Find where the given text appears and provide that cell's center as [x, y] coordinate. 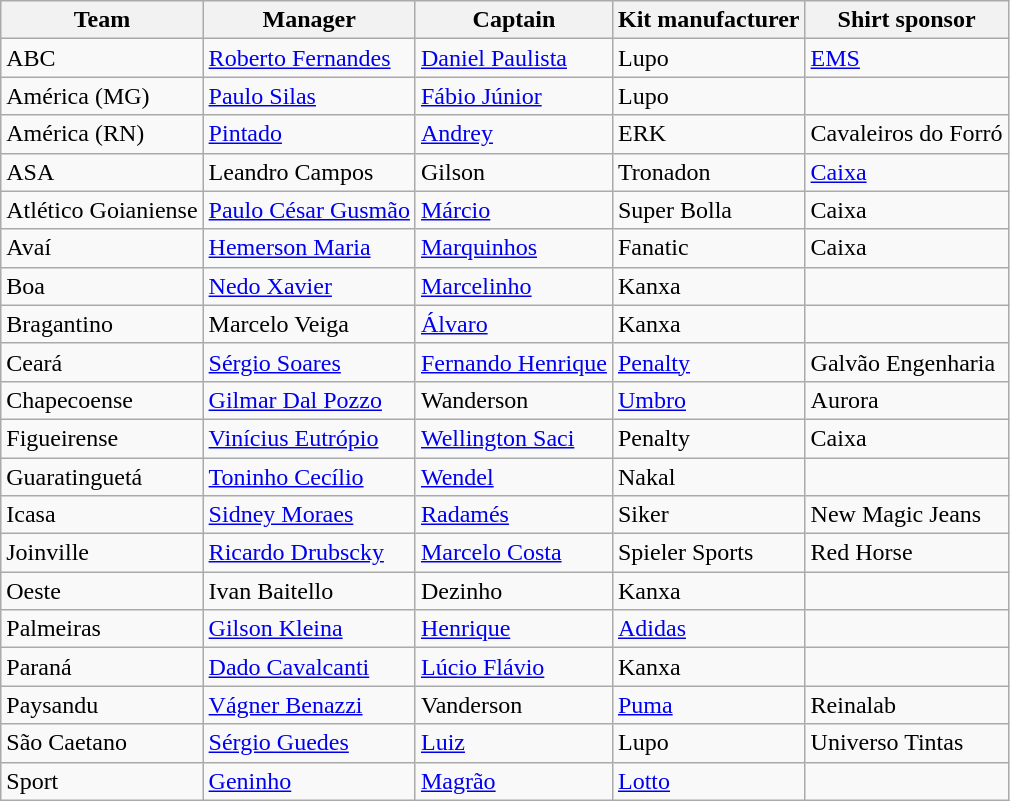
Universo Tintas [906, 743]
Fábio Júnior [514, 96]
Wanderson [514, 400]
Atlético Goianiense [102, 210]
Gilson Kleina [309, 629]
New Magic Jeans [906, 515]
Oeste [102, 591]
Red Horse [906, 553]
ASA [102, 172]
Wendel [514, 477]
Chapecoense [102, 400]
Paysandu [102, 705]
Shirt sponsor [906, 20]
Sidney Moraes [309, 515]
Nakal [708, 477]
Wellington Saci [514, 438]
Leandro Campos [309, 172]
Spieler Sports [708, 553]
Galvão Engenharia [906, 362]
Henrique [514, 629]
Dezinho [514, 591]
Guaratinguetá [102, 477]
EMS [906, 58]
Paulo César Gusmão [309, 210]
Paulo Silas [309, 96]
Nedo Xavier [309, 286]
Ceará [102, 362]
Marquinhos [514, 248]
São Caetano [102, 743]
Marcelo Veiga [309, 324]
Avaí [102, 248]
Icasa [102, 515]
Sport [102, 781]
Geninho [309, 781]
Ivan Baitello [309, 591]
América (RN) [102, 134]
Joinville [102, 553]
Pintado [309, 134]
Siker [708, 515]
Marcelo Costa [514, 553]
Toninho Cecílio [309, 477]
Dado Cavalcanti [309, 667]
Puma [708, 705]
Vanderson [514, 705]
Andrey [514, 134]
Fernando Henrique [514, 362]
Paraná [102, 667]
Sérgio Soares [309, 362]
Lotto [708, 781]
Manager [309, 20]
Adidas [708, 629]
Sérgio Guedes [309, 743]
Bragantino [102, 324]
Tronadon [708, 172]
Hemerson Maria [309, 248]
Daniel Paulista [514, 58]
Marcelinho [514, 286]
Gilmar Dal Pozzo [309, 400]
Team [102, 20]
ERK [708, 134]
Boa [102, 286]
América (MG) [102, 96]
Umbro [708, 400]
Márcio [514, 210]
Vinícius Eutrópio [309, 438]
Álvaro [514, 324]
Magrão [514, 781]
Radamés [514, 515]
Roberto Fernandes [309, 58]
Super Bolla [708, 210]
Aurora [906, 400]
Lúcio Flávio [514, 667]
Kit manufacturer [708, 20]
Cavaleiros do Forró [906, 134]
Palmeiras [102, 629]
Figueirense [102, 438]
Vágner Benazzi [309, 705]
Ricardo Drubscky [309, 553]
Fanatic [708, 248]
Gilson [514, 172]
Captain [514, 20]
Reinalab [906, 705]
ABC [102, 58]
Luiz [514, 743]
